Output the (X, Y) coordinate of the center of the cell containing the given text.  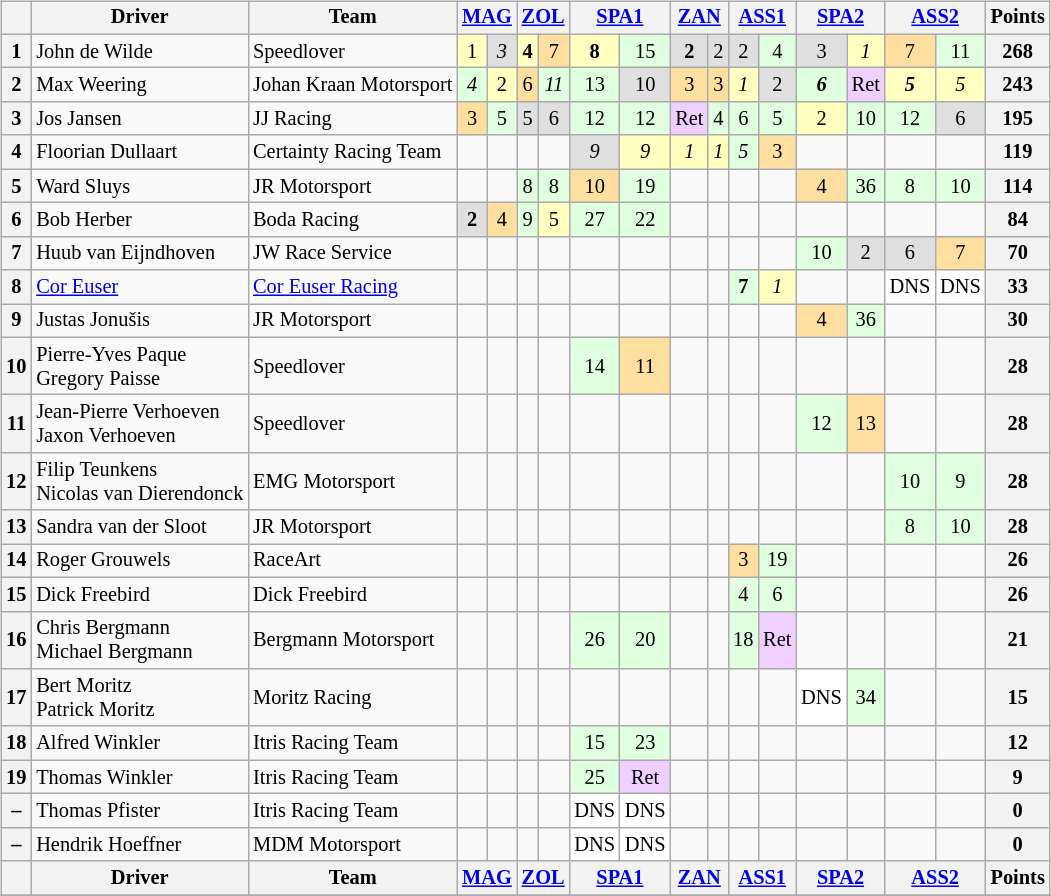
Sandra van der Sloot (140, 527)
27 (594, 220)
Thomas Pfister (140, 811)
114 (1018, 186)
Ward Sluys (140, 186)
Boda Racing (352, 220)
34 (866, 698)
RaceArt (352, 561)
30 (1018, 321)
Jos Jansen (140, 119)
Roger Grouwels (140, 561)
Cor Euser (140, 287)
JJ Racing (352, 119)
25 (594, 777)
119 (1018, 152)
195 (1018, 119)
23 (645, 743)
Moritz Racing (352, 698)
Johan Kraan Motorsport (352, 85)
Jean-Pierre Verhoeven Jaxon Verhoeven (140, 424)
17 (16, 698)
Chris Bergmann Michael Bergmann (140, 640)
70 (1018, 253)
21 (1018, 640)
16 (16, 640)
Hendrik Hoeffner (140, 844)
243 (1018, 85)
MDM Motorsport (352, 844)
Cor Euser Racing (352, 287)
22 (645, 220)
Bert Moritz Patrick Moritz (140, 698)
268 (1018, 51)
Justas Jonušis (140, 321)
Certainty Racing Team (352, 152)
84 (1018, 220)
Floorian Dullaart (140, 152)
Pierre-Yves Paque Gregory Paisse (140, 366)
Huub van Eijndhoven (140, 253)
20 (645, 640)
Alfred Winkler (140, 743)
33 (1018, 287)
Bob Herber (140, 220)
Thomas Winkler (140, 777)
Filip Teunkens Nicolas van Dierendonck (140, 482)
Max Weering (140, 85)
EMG Motorsport (352, 482)
Bergmann Motorsport (352, 640)
John de Wilde (140, 51)
JW Race Service (352, 253)
